For the text-containing cell, return its midpoint in [x, y] coordinate format. 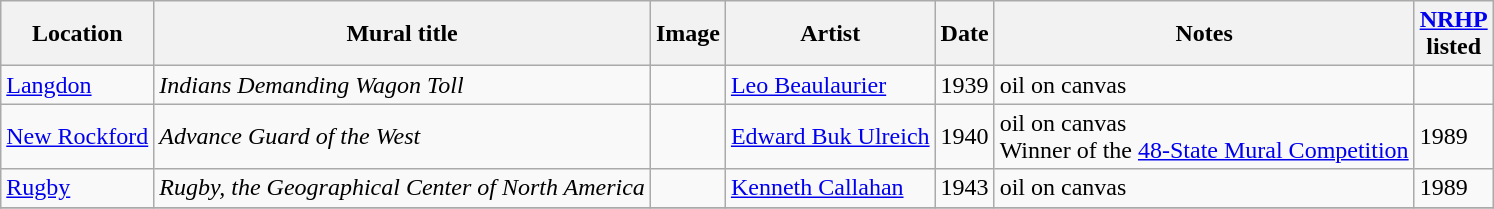
Indians Demanding Wagon Toll [402, 85]
oil on canvasWinner of the 48-State Mural Competition [1204, 136]
Kenneth Callahan [830, 188]
Location [78, 34]
Leo Beaulaurier [830, 85]
Artist [830, 34]
Rugby, the Geographical Center of North America [402, 188]
Langdon [78, 85]
1940 [964, 136]
Advance Guard of the West [402, 136]
Image [688, 34]
1939 [964, 85]
Edward Buk Ulreich [830, 136]
Date [964, 34]
New Rockford [78, 136]
1943 [964, 188]
Rugby [78, 188]
Notes [1204, 34]
Mural title [402, 34]
NRHPlisted [1454, 34]
